From the cell containing the given text, extract its center point as [X, Y] coordinate. 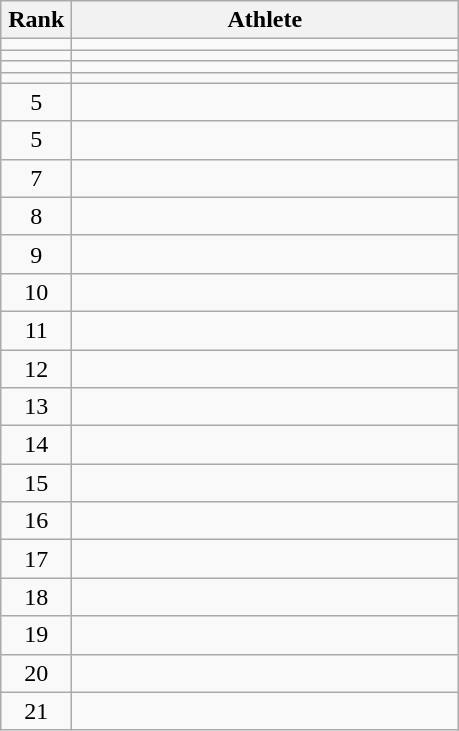
7 [36, 178]
11 [36, 330]
17 [36, 559]
16 [36, 521]
15 [36, 483]
12 [36, 369]
21 [36, 711]
Athlete [265, 20]
10 [36, 292]
Rank [36, 20]
8 [36, 216]
9 [36, 254]
19 [36, 635]
14 [36, 445]
13 [36, 407]
20 [36, 673]
18 [36, 597]
